Provide the [x, y] coordinate of the cell's center where the given text is located.  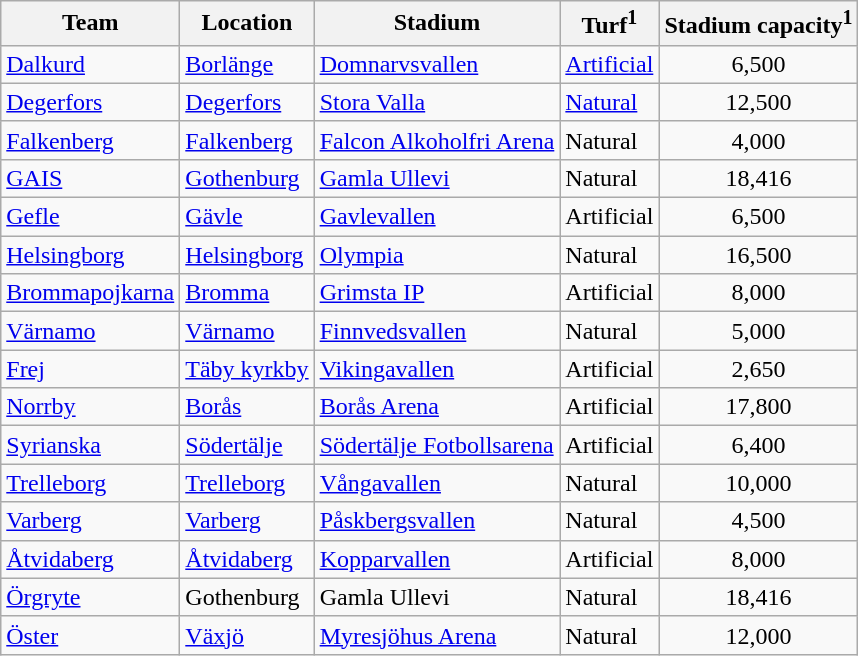
Bromma [247, 293]
Team [90, 24]
Borlänge [247, 64]
Turf1 [610, 24]
Gävle [247, 217]
Grimsta IP [437, 293]
Vångavallen [437, 483]
Falcon Alkoholfri Arena [437, 140]
2,650 [758, 369]
GAIS [90, 178]
10,000 [758, 483]
16,500 [758, 255]
6,400 [758, 445]
Södertälje [247, 445]
Norrby [90, 407]
Gefle [90, 217]
Olympia [437, 255]
Frej [90, 369]
Dalkurd [90, 64]
Gavlevallen [437, 217]
Växjö [247, 635]
Kopparvallen [437, 559]
4,500 [758, 521]
Stadium capacity1 [758, 24]
Södertälje Fotbollsarena [437, 445]
Syrianska [90, 445]
Öster [90, 635]
Täby kyrkby [247, 369]
5,000 [758, 331]
12,500 [758, 102]
Borås Arena [437, 407]
Stora Valla [437, 102]
Påskbergsvallen [437, 521]
Domnarvsvallen [437, 64]
Borås [247, 407]
Myresjöhus Arena [437, 635]
4,000 [758, 140]
Brommapojkarna [90, 293]
17,800 [758, 407]
Location [247, 24]
Finnvedsvallen [437, 331]
12,000 [758, 635]
Örgryte [90, 597]
Stadium [437, 24]
Vikingavallen [437, 369]
